Pinpoint the cell where the given text exists, returning its [X, Y] midpoint coordinate. 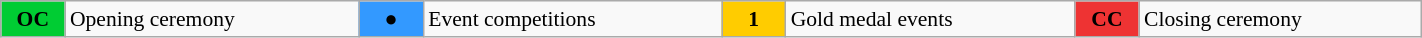
Event competitions [572, 19]
Gold medal events [930, 19]
● [391, 19]
Closing ceremony [1280, 19]
Opening ceremony [212, 19]
1 [754, 19]
OC [33, 19]
CC [1107, 19]
